Provide the (X, Y) coordinate of the cell's center where the given text is located.  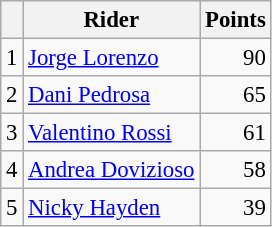
1 (12, 58)
Dani Pedrosa (112, 95)
39 (236, 208)
Points (236, 20)
4 (12, 170)
Jorge Lorenzo (112, 58)
61 (236, 133)
90 (236, 58)
Rider (112, 20)
Andrea Dovizioso (112, 170)
58 (236, 170)
Nicky Hayden (112, 208)
Valentino Rossi (112, 133)
5 (12, 208)
3 (12, 133)
2 (12, 95)
65 (236, 95)
